Output the [x, y] coordinate of the center of the cell containing the given text.  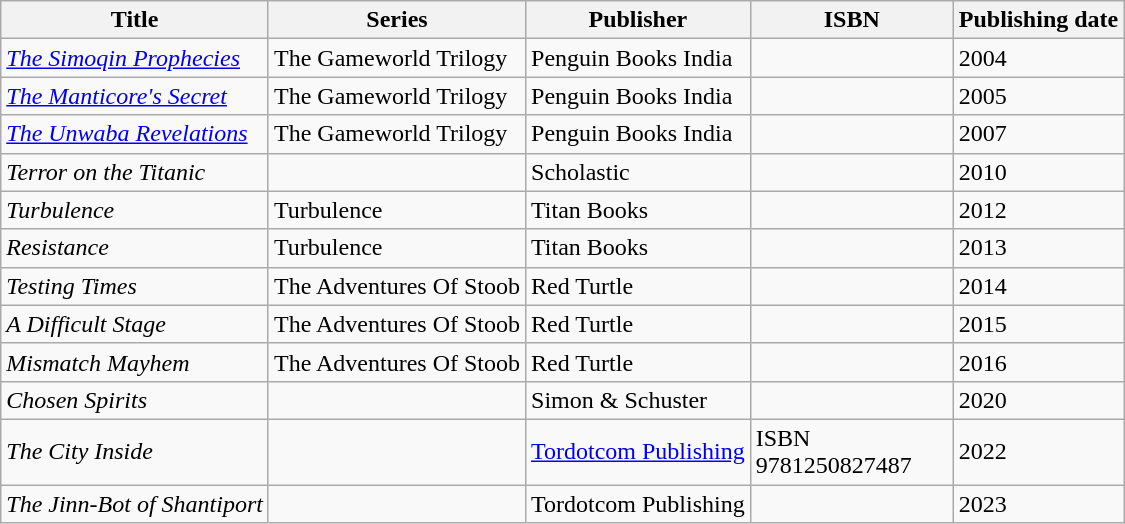
Scholastic [638, 172]
A Difficult Stage [135, 324]
2022 [1038, 452]
The Simoqin Prophecies [135, 58]
2004 [1038, 58]
The Unwaba Revelations [135, 134]
Title [135, 20]
2023 [1038, 503]
2013 [1038, 248]
2015 [1038, 324]
2012 [1038, 210]
ISBN [852, 20]
2005 [1038, 96]
ISBN 9781250827487 [852, 452]
Chosen Spirits [135, 400]
Resistance [135, 248]
Terror on the Titanic [135, 172]
2007 [1038, 134]
2014 [1038, 286]
Series [396, 20]
The Jinn-Bot of Shantiport [135, 503]
The Manticore's Secret [135, 96]
2010 [1038, 172]
Simon & Schuster [638, 400]
Mismatch Mayhem [135, 362]
Publisher [638, 20]
Testing Times [135, 286]
2020 [1038, 400]
The City Inside [135, 452]
Publishing date [1038, 20]
2016 [1038, 362]
